Detect which cell encompasses the target text, then output its [x, y] center coordinate. 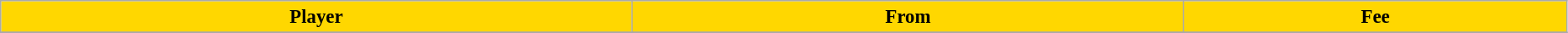
Player [316, 17]
Fee [1375, 17]
From [908, 17]
